Pinpoint the cell where the given text exists, returning its [X, Y] midpoint coordinate. 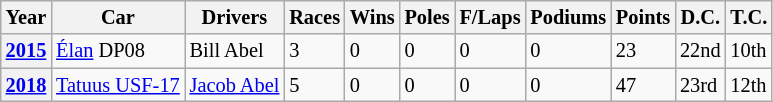
Poles [428, 17]
Car [118, 17]
2015 [26, 51]
5 [314, 85]
Élan DP08 [118, 51]
12th [748, 85]
3 [314, 51]
Wins [372, 17]
47 [643, 85]
23 [643, 51]
Year [26, 17]
10th [748, 51]
F/Laps [490, 17]
Bill Abel [235, 51]
Races [314, 17]
T.C. [748, 17]
Drivers [235, 17]
2018 [26, 85]
22nd [700, 51]
23rd [700, 85]
Points [643, 17]
Podiums [568, 17]
Jacob Abel [235, 85]
D.C. [700, 17]
Tatuus USF-17 [118, 85]
